Scan for the cell matching the given text and deliver its [x, y] coordinate at center. 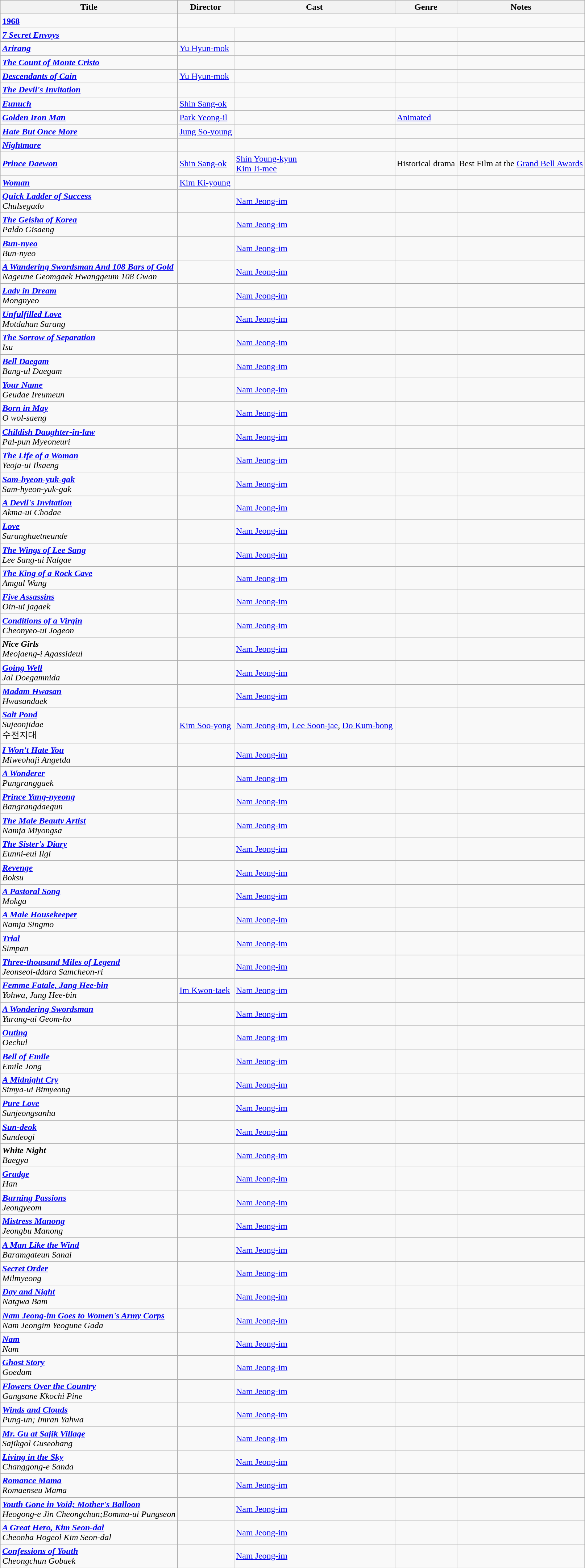
Going WellJal Doegamnida [89, 672]
Genre [426, 7]
Ghost StoryGoedam [89, 1367]
RevengeBoksu [89, 872]
Born in MayO wol-saeng [89, 413]
1968 [89, 21]
Five AssassinsOin-ui jagaek [89, 602]
The Male Beauty ArtistNamja Miyongsa [89, 825]
The Devil's Invitation [89, 90]
Bell of EmileEmile Jong [89, 1061]
Sam-hyeon-yuk-gakSam-hyeon-yuk-gak [89, 484]
A WondererPungranggaek [89, 778]
The Count of Monte Cristo [89, 62]
Nam Jeong-im, Lee Soon-jae, Do Kum-bong [314, 725]
Your NameGeudae Ireumeun [89, 390]
Eunuch [89, 104]
Im Kwon-taek [206, 991]
A Male HousekeeperNamja Singmo [89, 919]
A Devil's InvitationAkma-ui Chodae [89, 507]
Day and NightNatgwa Bam [89, 1297]
The Sister's DiaryEunni-eui Ilgi [89, 849]
Woman [89, 182]
Kim Soo-yong [206, 725]
Bun-nyeoBun-nyeo [89, 249]
Secret OrderMilmyeong [89, 1273]
Burning PassionsJeongyeom [89, 1203]
Prince Daewon [89, 164]
Living in the SkyChanggong-e Sanda [89, 1461]
Animated [426, 117]
A Wandering Swordsman And 108 Bars of GoldNageune Geomgaek Hwanggeum 108 Gwan [89, 272]
A Wondering SwordsmanYurang-ui Geom-ho [89, 1014]
A Great Hero, Kim Seon-dalCheonha Hogeol Kim Seon-dal [89, 1532]
Bell DaegamBang-ul Daegam [89, 366]
Mr. Gu at Sajik VillageSajikgol Guseobang [89, 1438]
Unfulfilled LoveMotdahan Sarang [89, 319]
A Pastoral SongMokga [89, 896]
The Wings of Lee SangLee Sang-ui Nalgae [89, 554]
GrudgeHan [89, 1179]
Nam Jeong-im Goes to Women's Army CorpsNam Jeongim Yeogune Gada [89, 1320]
The Life of a WomanYeoja-ui Ilsaeng [89, 460]
The King of a Rock CaveAmgul Wang [89, 578]
Madam HwasanHwasandaek [89, 696]
Childish Daughter-in-lawPal-pun Myeoneuri [89, 437]
Romance MamaRomaenseu Mama [89, 1485]
Best Film at the Grand Bell Awards [521, 164]
Notes [521, 7]
Flowers Over the CountryGangsane Kkochi Pine [89, 1391]
Shin Young-kyunKim Ji-mee [314, 164]
Golden Iron Man [89, 117]
Title [89, 7]
Prince Yang-nyeongBangrangdaegun [89, 802]
Mistress ManongJeongbu Manong [89, 1226]
Park Yeong-il [206, 117]
Three-thousand Miles of LegendJeonseol-ddara Samcheon-ri [89, 967]
Nice GirlsMeojaeng-i Agassideul [89, 649]
Pure LoveSunjeongsanha [89, 1108]
Arirang [89, 49]
Youth Gone in Void; Mother's BalloonHeogong-e Jin Cheongchun;Eomma-ui Pungseon [89, 1509]
7 Secret Envoys [89, 35]
Quick Ladder of SuccessChulsegado [89, 201]
Confessions of YouthCheongchun Gobaek [89, 1556]
Hate But Once More [89, 131]
Jung So-young [206, 131]
Sun-deokSundeogi [89, 1132]
Kim Ki-young [206, 182]
TrialSimpan [89, 943]
A Man Like the WindBaramgateun Sanai [89, 1250]
Femme Fatale, Jang Hee-binYohwa, Jang Hee-bin [89, 991]
A Midnight CrySimya-ui Bimyeong [89, 1085]
NamNam [89, 1344]
Nightmare [89, 145]
Historical drama [426, 164]
Winds and CloudsPung-un; Imran Yahwa [89, 1414]
Cast [314, 7]
The Sorrow of SeparationIsu [89, 343]
Conditions of a VirginCheonyeo-ui Jogeon [89, 625]
OutingOechul [89, 1038]
Descendants of Cain [89, 76]
The Geisha of KoreaPaldo Gisaeng [89, 225]
Lady in DreamMongnyeo [89, 296]
White NightBaegya [89, 1156]
Director [206, 7]
I Won't Hate YouMiweohaji Angetda [89, 754]
Salt PondSujeonjidae 수전지대 [89, 725]
LoveSaranghaetneunde [89, 531]
